Scan for the cell matching the given text and deliver its [x, y] coordinate at center. 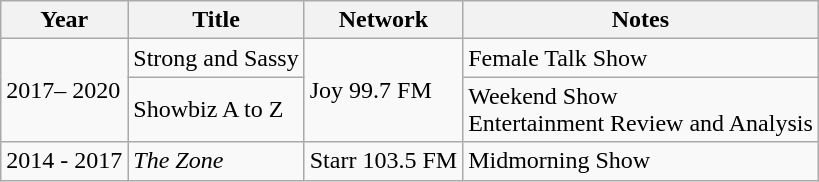
Female Talk Show [641, 58]
Showbiz A to Z [216, 110]
Joy 99.7 FM [383, 90]
Weekend ShowEntertainment Review and Analysis [641, 110]
The Zone [216, 161]
Year [64, 20]
Starr 103.5 FM [383, 161]
Notes [641, 20]
Strong and Sassy [216, 58]
Title [216, 20]
Network [383, 20]
2017– 2020 [64, 90]
Midmorning Show [641, 161]
2014 - 2017 [64, 161]
